Find where the given text appears and provide that cell's center as [X, Y] coordinate. 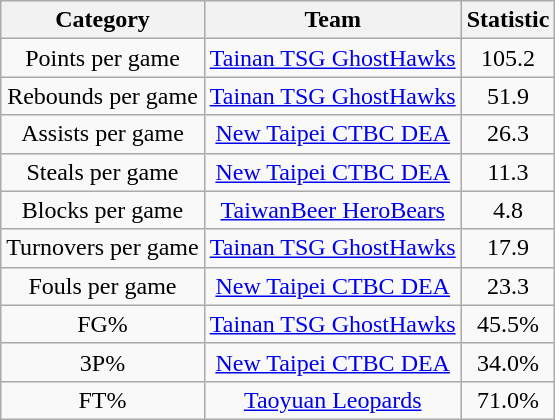
Statistic [508, 20]
Team [332, 20]
11.3 [508, 172]
Category [102, 20]
51.9 [508, 96]
26.3 [508, 134]
Taoyuan Leopards [332, 400]
45.5% [508, 324]
Blocks per game [102, 210]
Fouls per game [102, 286]
Rebounds per game [102, 96]
TaiwanBeer HeroBears [332, 210]
71.0% [508, 400]
Turnovers per game [102, 248]
105.2 [508, 58]
23.3 [508, 286]
Assists per game [102, 134]
Steals per game [102, 172]
FT% [102, 400]
4.8 [508, 210]
3P% [102, 362]
34.0% [508, 362]
FG% [102, 324]
Points per game [102, 58]
17.9 [508, 248]
